From the cell containing the given text, extract its center point as [x, y] coordinate. 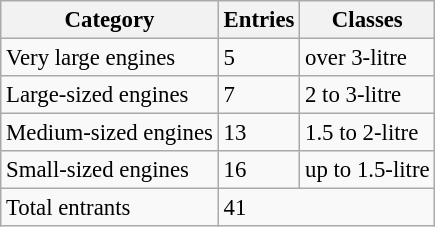
2 to 3-litre [368, 95]
Medium-sized engines [110, 133]
7 [258, 95]
Large-sized engines [110, 95]
1.5 to 2-litre [368, 133]
Very large engines [110, 58]
up to 1.5-litre [368, 170]
Classes [368, 20]
13 [258, 133]
41 [326, 208]
Entries [258, 20]
Category [110, 20]
16 [258, 170]
Small-sized engines [110, 170]
5 [258, 58]
Total entrants [110, 208]
over 3-litre [368, 58]
